From the cell containing the given text, extract its center point as (x, y) coordinate. 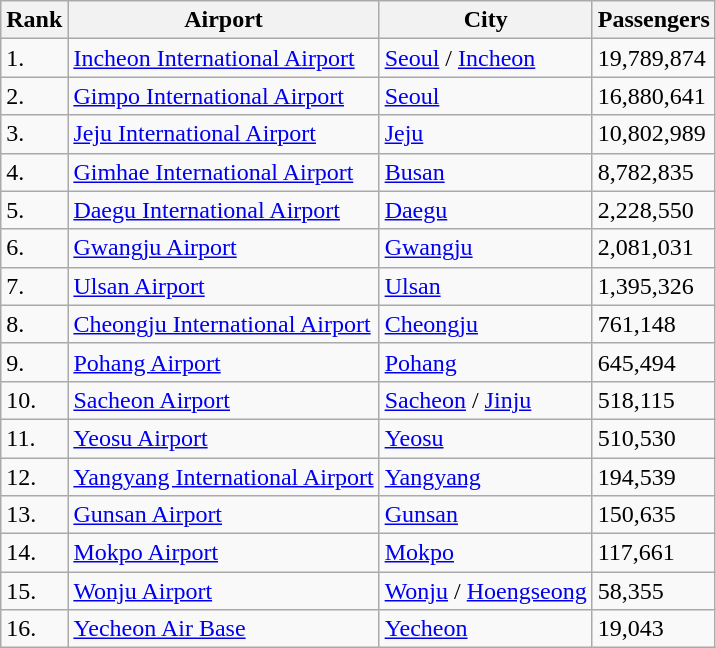
Gunsan (486, 515)
10,802,989 (654, 134)
15. (34, 591)
Yecheon Air Base (224, 629)
12. (34, 477)
19,789,874 (654, 58)
Gwangju (486, 248)
Gwangju Airport (224, 248)
Busan (486, 172)
117,661 (654, 553)
Jeju (486, 134)
Rank (34, 20)
Mokpo (486, 553)
4. (34, 172)
1. (34, 58)
194,539 (654, 477)
2,081,031 (654, 248)
Wonju Airport (224, 591)
Gimpo International Airport (224, 96)
Yangyang International Airport (224, 477)
2,228,550 (654, 210)
9. (34, 362)
19,043 (654, 629)
Cheongju International Airport (224, 324)
761,148 (654, 324)
Jeju International Airport (224, 134)
Yangyang (486, 477)
5. (34, 210)
Wonju / Hoengseong (486, 591)
Passengers (654, 20)
Pohang Airport (224, 362)
Seoul (486, 96)
11. (34, 438)
13. (34, 515)
Gimhae International Airport (224, 172)
Incheon International Airport (224, 58)
150,635 (654, 515)
Mokpo Airport (224, 553)
Cheongju (486, 324)
58,355 (654, 591)
2. (34, 96)
645,494 (654, 362)
10. (34, 400)
518,115 (654, 400)
Pohang (486, 362)
510,530 (654, 438)
7. (34, 286)
Gunsan Airport (224, 515)
1,395,326 (654, 286)
Ulsan (486, 286)
Sacheon / Jinju (486, 400)
16. (34, 629)
Daegu (486, 210)
Yeosu (486, 438)
8,782,835 (654, 172)
Seoul / Incheon (486, 58)
14. (34, 553)
Daegu International Airport (224, 210)
Ulsan Airport (224, 286)
3. (34, 134)
6. (34, 248)
Sacheon Airport (224, 400)
16,880,641 (654, 96)
City (486, 20)
8. (34, 324)
Yecheon (486, 629)
Yeosu Airport (224, 438)
Airport (224, 20)
